Extract the (X, Y) coordinate from the center of the cell holding the provided text.  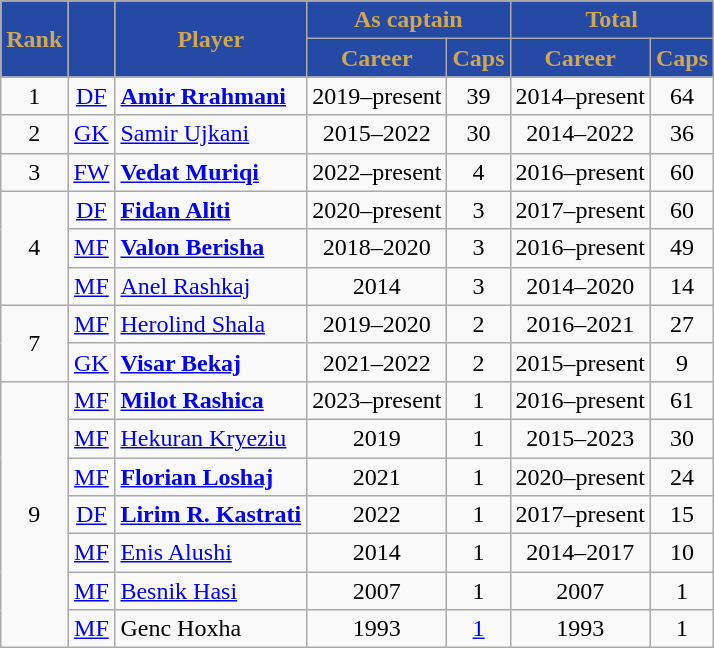
Genc Hoxha (211, 629)
Anel Rashkaj (211, 286)
2015–2023 (580, 438)
Rank (34, 39)
24 (682, 477)
Player (211, 39)
2021–2022 (377, 362)
Enis Alushi (211, 553)
FW (92, 172)
15 (682, 515)
Herolind Shala (211, 324)
27 (682, 324)
Samir Ujkani (211, 134)
49 (682, 248)
36 (682, 134)
2015–2022 (377, 134)
7 (34, 343)
Hekuran Kryeziu (211, 438)
10 (682, 553)
2022 (377, 515)
2019–present (377, 96)
2019–2020 (377, 324)
2021 (377, 477)
Milot Rashica (211, 400)
39 (478, 96)
Lirim R. Kastrati (211, 515)
14 (682, 286)
2015–present (580, 362)
2023–present (377, 400)
2016–2021 (580, 324)
2014–2020 (580, 286)
2019 (377, 438)
As captain (408, 20)
2014–2022 (580, 134)
61 (682, 400)
Total (612, 20)
2018–2020 (377, 248)
2014–present (580, 96)
Besnik Hasi (211, 591)
Fidan Aliti (211, 210)
Visar Bekaj (211, 362)
2022–present (377, 172)
Vedat Muriqi (211, 172)
Valon Berisha (211, 248)
2014–2017 (580, 553)
Amir Rrahmani (211, 96)
Florian Loshaj (211, 477)
64 (682, 96)
